Extract the [x, y] coordinate from the center of the cell holding the provided text.  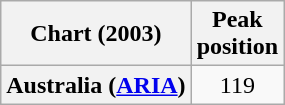
Australia (ARIA) [96, 85]
Chart (2003) [96, 34]
Peakposition [237, 34]
119 [237, 85]
